Output the [X, Y] coordinate of the center of the cell containing the given text.  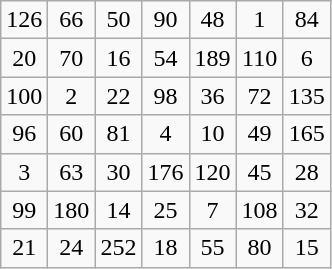
99 [24, 210]
16 [118, 58]
3 [24, 172]
50 [118, 20]
189 [212, 58]
1 [260, 20]
126 [24, 20]
6 [306, 58]
25 [166, 210]
108 [260, 210]
252 [118, 248]
80 [260, 248]
49 [260, 134]
81 [118, 134]
120 [212, 172]
70 [72, 58]
32 [306, 210]
2 [72, 96]
165 [306, 134]
60 [72, 134]
20 [24, 58]
22 [118, 96]
135 [306, 96]
55 [212, 248]
28 [306, 172]
4 [166, 134]
96 [24, 134]
176 [166, 172]
90 [166, 20]
110 [260, 58]
36 [212, 96]
10 [212, 134]
30 [118, 172]
24 [72, 248]
84 [306, 20]
18 [166, 248]
21 [24, 248]
14 [118, 210]
98 [166, 96]
45 [260, 172]
100 [24, 96]
63 [72, 172]
54 [166, 58]
66 [72, 20]
48 [212, 20]
7 [212, 210]
180 [72, 210]
15 [306, 248]
72 [260, 96]
